Pinpoint the cell where the given text exists, returning its (x, y) midpoint coordinate. 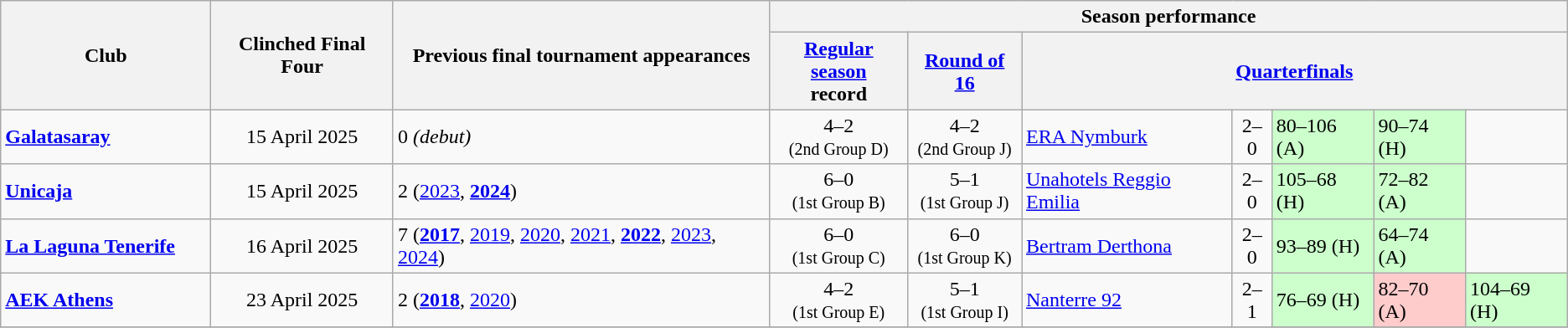
Quarterfinals (1295, 71)
AEK Athens (106, 300)
64–74 (A) (1420, 246)
4–2(2nd Group D) (839, 137)
Previous final tournament appearances (581, 55)
16 April 2025 (302, 246)
Round of 16 (965, 71)
72–82 (A) (1420, 191)
76–69 (H) (1323, 300)
Nanterre 92 (1127, 300)
Clinched Final Four (302, 55)
93–89 (H) (1323, 246)
4–2(1st Group E) (839, 300)
2–1 (1251, 300)
23 April 2025 (302, 300)
Unicaja (106, 191)
Bertram Derthona (1127, 246)
6–0(1st Group K) (965, 246)
Galatasaray (106, 137)
La Laguna Tenerife (106, 246)
2 (2023, 2024) (581, 191)
Regular seasonrecord (839, 71)
4–2(2nd Group J) (965, 137)
7 (2017, 2019, 2020, 2021, 2022, 2023, 2024) (581, 246)
105–68 (H) (1323, 191)
Season performance (1169, 17)
Unahotels Reggio Emilia (1127, 191)
82–70 (A) (1420, 300)
5–1(1st Group I) (965, 300)
90–74 (H) (1420, 137)
Club (106, 55)
5–1(1st Group J) (965, 191)
6–0(1st Group C) (839, 246)
0 (debut) (581, 137)
ERA Nymburk (1127, 137)
80–106 (A) (1323, 137)
104–69 (H) (1517, 300)
2 (2018, 2020) (581, 300)
6–0(1st Group B) (839, 191)
